Identify which cell holds the provided text, then report its (X, Y) central coordinate. 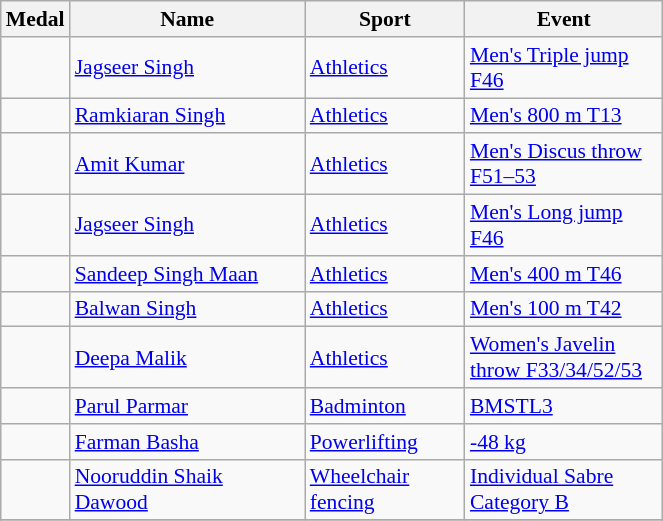
Men's 400 m T46 (564, 274)
Nooruddin Shaik Dawood (188, 490)
-48 kg (564, 442)
Badminton (385, 406)
Individual Sabre Category B (564, 490)
Farman Basha (188, 442)
Men's Triple jump F46 (564, 68)
Medal (36, 19)
Sport (385, 19)
Men's 100 m T42 (564, 309)
Women's Javelin throw F33/34/52/53 (564, 358)
Deepa Malik (188, 358)
Men's 800 m T13 (564, 116)
Name (188, 19)
Powerlifting (385, 442)
Wheelchair fencing (385, 490)
Men's Discus throw F51–53 (564, 164)
Event (564, 19)
BMSTL3 (564, 406)
Ramkiaran Singh (188, 116)
Parul Parmar (188, 406)
Sandeep Singh Maan (188, 274)
Balwan Singh (188, 309)
Men's Long jump F46 (564, 226)
Amit Kumar (188, 164)
